Scan for the cell matching the given text and deliver its [x, y] coordinate at center. 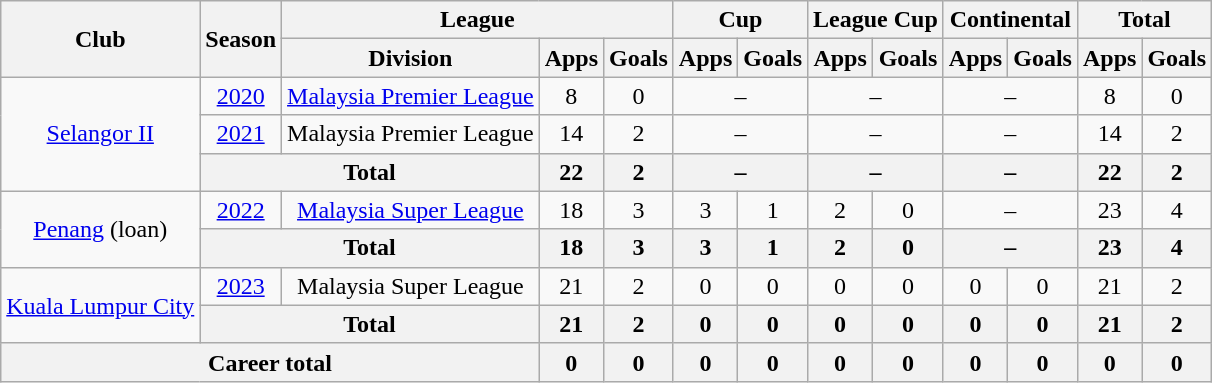
2022 [241, 210]
Penang (loan) [100, 229]
Division [411, 58]
Season [241, 39]
Selangor II [100, 134]
Career total [270, 362]
Kuala Lumpur City [100, 305]
2023 [241, 286]
2020 [241, 96]
League Cup [876, 20]
Continental [1010, 20]
League [478, 20]
Cup [740, 20]
Club [100, 39]
2021 [241, 134]
